Provide the [X, Y] coordinate of the cell's center where the given text is located.  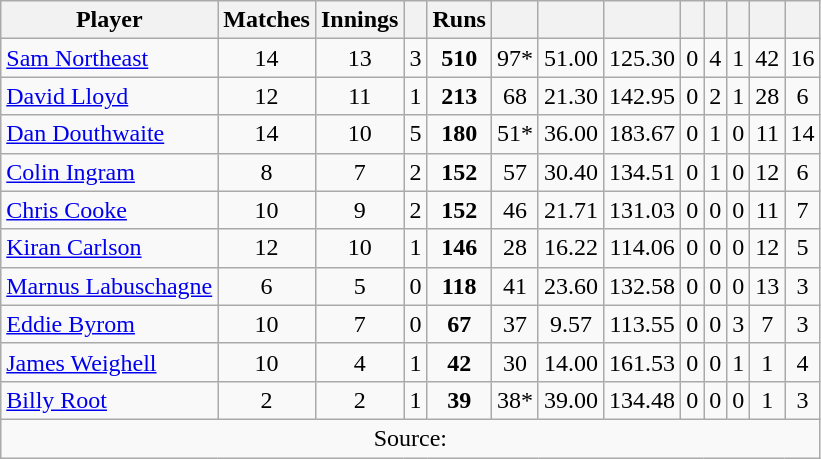
132.58 [642, 286]
36.00 [570, 134]
118 [459, 286]
114.06 [642, 248]
Runs [459, 20]
67 [459, 324]
9 [359, 210]
Sam Northeast [110, 58]
Colin Ingram [110, 172]
180 [459, 134]
134.48 [642, 400]
21.71 [570, 210]
38* [514, 400]
8 [267, 172]
16 [802, 58]
37 [514, 324]
Marnus Labuschagne [110, 286]
97* [514, 58]
51.00 [570, 58]
39 [459, 400]
Player [110, 20]
46 [514, 210]
Kiran Carlson [110, 248]
51* [514, 134]
161.53 [642, 362]
23.60 [570, 286]
30 [514, 362]
68 [514, 96]
30.40 [570, 172]
21.30 [570, 96]
David Lloyd [110, 96]
142.95 [642, 96]
113.55 [642, 324]
Matches [267, 20]
Source: [410, 438]
39.00 [570, 400]
213 [459, 96]
57 [514, 172]
131.03 [642, 210]
183.67 [642, 134]
16.22 [570, 248]
James Weighell [110, 362]
Chris Cooke [110, 210]
146 [459, 248]
Innings [359, 20]
41 [514, 286]
Billy Root [110, 400]
14.00 [570, 362]
125.30 [642, 58]
134.51 [642, 172]
9.57 [570, 324]
510 [459, 58]
Eddie Byrom [110, 324]
Dan Douthwaite [110, 134]
